For the text-containing cell, return its midpoint in [x, y] coordinate format. 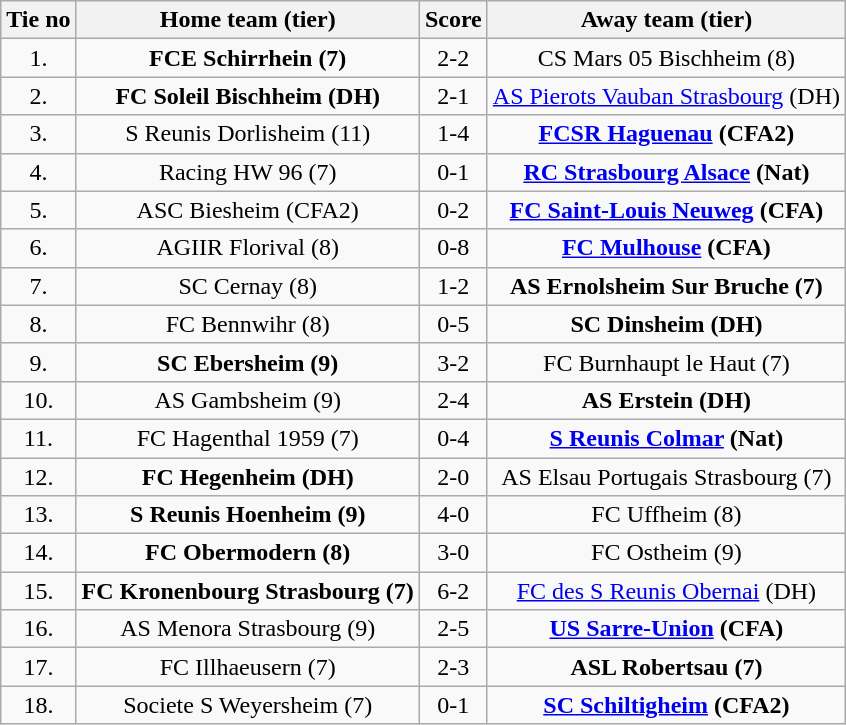
CS Mars 05 Bischheim (8) [666, 58]
FC des S Reunis Obernai (DH) [666, 591]
FC Burnhaupt le Haut (7) [666, 362]
1-2 [453, 286]
3. [38, 134]
Tie no [38, 20]
1. [38, 58]
7. [38, 286]
ASL Robertsau (7) [666, 667]
FC Uffheim (8) [666, 515]
ASC Biesheim (CFA2) [248, 210]
6. [38, 248]
4. [38, 172]
2-0 [453, 477]
Score [453, 20]
2-5 [453, 629]
17. [38, 667]
Home team (tier) [248, 20]
1-4 [453, 134]
FCSR Haguenau (CFA2) [666, 134]
9. [38, 362]
S Reunis Dorlisheim (11) [248, 134]
6-2 [453, 591]
FC Obermodern (8) [248, 553]
RC Strasbourg Alsace (Nat) [666, 172]
AS Erstein (DH) [666, 400]
8. [38, 324]
14. [38, 553]
2-1 [453, 96]
AS Ernolsheim Sur Bruche (7) [666, 286]
0-4 [453, 438]
FC Hagenthal 1959 (7) [248, 438]
15. [38, 591]
US Sarre-Union (CFA) [666, 629]
3-2 [453, 362]
FC Illhaeusern (7) [248, 667]
10. [38, 400]
3-0 [453, 553]
AS Gambsheim (9) [248, 400]
AS Elsau Portugais Strasbourg (7) [666, 477]
4-0 [453, 515]
AS Menora Strasbourg (9) [248, 629]
FC Bennwihr (8) [248, 324]
FC Saint-Louis Neuweg (CFA) [666, 210]
FC Hegenheim (DH) [248, 477]
AS Pierots Vauban Strasbourg (DH) [666, 96]
FC Kronenbourg Strasbourg (7) [248, 591]
SC Ebersheim (9) [248, 362]
SC Dinsheim (DH) [666, 324]
2-2 [453, 58]
S Reunis Colmar (Nat) [666, 438]
FC Ostheim (9) [666, 553]
18. [38, 705]
0-8 [453, 248]
S Reunis Hoenheim (9) [248, 515]
SC Cernay (8) [248, 286]
16. [38, 629]
Racing HW 96 (7) [248, 172]
2-3 [453, 667]
FCE Schirrhein (7) [248, 58]
5. [38, 210]
2-4 [453, 400]
13. [38, 515]
0-5 [453, 324]
0-2 [453, 210]
FC Mulhouse (CFA) [666, 248]
Societe S Weyersheim (7) [248, 705]
12. [38, 477]
SC Schiltigheim (CFA2) [666, 705]
FC Soleil Bischheim (DH) [248, 96]
AGIIR Florival (8) [248, 248]
2. [38, 96]
11. [38, 438]
Away team (tier) [666, 20]
